Determine the (X, Y) coordinate at the center of the cell enclosing the given text.  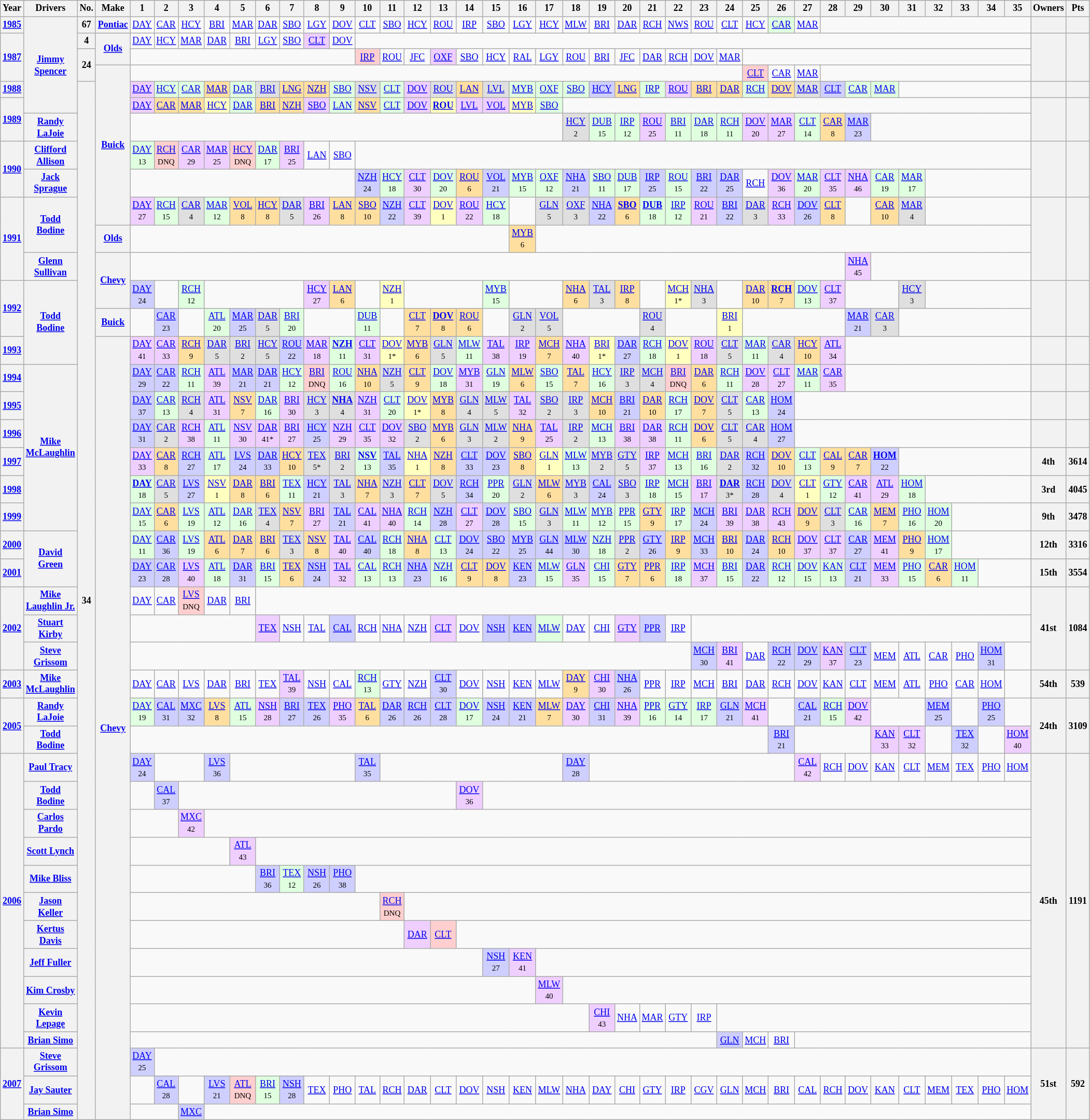
HOM20 (939, 517)
HOM27 (782, 433)
DAR3 (756, 211)
TEX6 (291, 573)
3554 (1078, 573)
GLN44 (549, 545)
RCH28 (756, 489)
NHA21 (576, 183)
CAR41 (858, 489)
HCY21 (317, 489)
TEX5* (317, 461)
1985 (12, 25)
TAL21 (342, 517)
2001 (12, 573)
2002 (12, 628)
DOV10 (782, 461)
IRP2 (576, 433)
NSH27 (496, 962)
IRP25 (652, 183)
MCH37 (704, 573)
NZH18 (602, 545)
MXC42 (191, 823)
DAR17 (268, 156)
LAN8 (342, 211)
LVS40 (191, 573)
15th (1049, 573)
Glenn Sullivan (50, 267)
BRI11 (678, 128)
CAR36 (166, 545)
35 (1017, 8)
1999 (12, 517)
31 (912, 8)
GTY26 (652, 545)
ROU18 (704, 350)
Kim Crosby (50, 990)
NSV1 (217, 489)
67 (86, 25)
DOV23 (496, 461)
SBO8 (523, 461)
NSH26 (317, 879)
ATL34 (833, 350)
4th (1049, 461)
592 (1078, 1084)
22 (678, 8)
MEM41 (885, 545)
NSV8 (317, 545)
ATL20 (217, 323)
539 (1078, 684)
NHA6 (576, 295)
SBO3 (627, 489)
3478 (1078, 517)
David Green (50, 559)
NZH3 (392, 489)
DOV37 (807, 545)
SBO22 (496, 545)
NWS (678, 25)
IRP19 (523, 350)
RCH26 (417, 712)
MLW30 (576, 545)
26 (782, 8)
DAR3* (730, 489)
NZH24 (368, 183)
CAL24 (602, 489)
CLT1 (807, 489)
CAR16 (858, 517)
MXC32 (191, 712)
11 (392, 8)
2003 (12, 684)
TAL25 (549, 433)
NHA22 (602, 211)
ATL17 (217, 461)
DAY25 (142, 1062)
CAR22 (166, 378)
1084 (1078, 628)
SBO10 (368, 211)
NHA1 (417, 461)
NZH31 (368, 406)
MCH41 (756, 712)
CLT32 (912, 740)
Clifford Allison (50, 156)
RCH43 (782, 517)
DOV6 (704, 433)
15 (496, 8)
NZH11 (342, 350)
MYB31 (469, 378)
CHI15 (602, 573)
CLT23 (858, 656)
RCH17 (678, 406)
IRP37 (652, 461)
DOV13 (807, 295)
SBO11 (602, 183)
45th (1049, 901)
MCH10 (602, 406)
HCY12 (291, 378)
DAR7 (243, 545)
MEM7 (885, 517)
BRI17 (704, 489)
Jay Sauter (50, 1090)
NHA23 (417, 573)
GLN4 (469, 406)
DUB11 (368, 323)
DUB18 (652, 211)
VOL21 (496, 183)
CAR3 (885, 323)
9 (342, 8)
DUB17 (627, 183)
4045 (1078, 489)
1989 (12, 119)
OXF12 (549, 183)
NHA39 (627, 712)
DOV7 (704, 406)
BRI41 (730, 656)
GLN19 (496, 378)
MAR20 (807, 183)
BRI39 (730, 517)
BRI1* (602, 350)
Jimmy Spencer (50, 65)
RAL (523, 57)
HOM40 (1017, 740)
2000 (12, 545)
CLT21 (858, 573)
1988 (12, 89)
BRI1 (730, 323)
Kertus Davis (50, 934)
BRI10 (730, 545)
Stuart Kirby (50, 628)
MCH4 (652, 378)
NZH8 (443, 461)
Year (12, 8)
PHO16 (912, 517)
ROU21 (704, 211)
CAL28 (166, 1090)
DOV4 (782, 489)
TEX4 (268, 517)
PPR2 (627, 545)
NZH28 (443, 517)
CGV (704, 1090)
ATL31 (217, 406)
8 (317, 8)
MCH30 (704, 656)
NHA26 (627, 684)
Carlos Pardo (50, 823)
DOV29 (807, 656)
PHO25 (991, 712)
PPR15 (627, 517)
ROU25 (652, 128)
29 (858, 8)
ATLDNQ (243, 1090)
MLW2 (496, 433)
HCY27 (317, 295)
HCY2 (576, 128)
VOL8 (243, 211)
DOV32 (392, 433)
CAR5 (166, 489)
NZH29 (342, 433)
24th (1049, 726)
LVS24 (243, 461)
NHA8 (417, 545)
TAL40 (342, 545)
CAL40 (368, 545)
CAR19 (885, 183)
HOM22 (885, 461)
NHA45 (858, 267)
MLW5 (496, 406)
1993 (12, 350)
MYB25 (523, 545)
GTY12 (833, 489)
MCH7 (549, 350)
DOV17 (469, 712)
1191 (1078, 901)
TEX11 (291, 489)
DAY15 (142, 517)
3316 (1078, 545)
CAR7 (858, 461)
MAR17 (912, 183)
CAR33 (166, 350)
CHI31 (602, 712)
HOM31 (991, 656)
MLW13 (576, 461)
RCH33 (782, 211)
MYB3 (576, 489)
LVSDNQ (191, 600)
IRP9 (678, 545)
SBO6 (627, 211)
DOV9 (807, 517)
BRI16 (704, 461)
1998 (12, 489)
KEN21 (523, 712)
MAR23 (858, 128)
RCH7 (782, 295)
DAR24 (756, 545)
CLT8 (833, 211)
CLT3 (833, 517)
DAY30 (576, 712)
Kevin Lepage (50, 1018)
RCH32 (756, 461)
1997 (12, 461)
NSV30 (243, 433)
DOV18 (443, 378)
DOV5 (443, 489)
HCY5 (268, 350)
NZH22 (392, 211)
ATL43 (243, 851)
PHO38 (342, 879)
GTY5 (627, 461)
KEN23 (523, 573)
5 (243, 8)
23 (704, 8)
NHA3 (704, 295)
NHA46 (858, 183)
CAR10 (885, 211)
DAR25 (730, 183)
NHA10 (368, 378)
ATL11 (217, 433)
18 (576, 8)
PHO35 (342, 712)
KAN33 (885, 740)
DAR26 (392, 712)
NSV13 (368, 461)
LVS36 (217, 767)
BRI36 (268, 879)
ROU16 (342, 378)
CAR27 (858, 545)
1987 (12, 57)
MCH15 (678, 489)
21 (652, 8)
DAR21 (268, 378)
GTY9 (652, 517)
2007 (12, 1084)
30 (885, 8)
TAL38 (496, 350)
GTY7 (627, 573)
RCH4 (191, 406)
PPR20 (496, 489)
CAR28 (166, 573)
PHO9 (912, 545)
1996 (12, 433)
3 (191, 8)
NZH16 (443, 573)
DAR8 (243, 489)
54th (1049, 684)
Paul Tracy (50, 767)
33 (965, 8)
OXF3 (576, 211)
25 (756, 8)
BRI25 (291, 156)
DAY13 (142, 156)
MLW7 (549, 712)
CAR2 (166, 433)
VOL5 (549, 323)
MYB8 (443, 406)
DAY23 (142, 573)
TEX32 (965, 740)
51st (1049, 1084)
1 (142, 8)
RCH38 (191, 433)
TEX26 (317, 712)
CLT20 (392, 406)
NZH5 (392, 378)
RCH27 (191, 461)
41st (1049, 628)
Scott Lynch (50, 851)
ATL6 (217, 545)
CHI43 (602, 1018)
HOM18 (912, 489)
DAY33 (142, 461)
TEX12 (291, 879)
RCH14 (417, 517)
BRI26 (317, 211)
3109 (1078, 726)
MXC (191, 1112)
GLN21 (730, 712)
MYB2 (602, 461)
DOV26 (807, 211)
6 (268, 8)
PPR16 (652, 712)
Jeff Fuller (50, 962)
9th (1049, 517)
MAR12 (217, 211)
Pontiac (113, 25)
1991 (12, 239)
2006 (12, 901)
17 (549, 8)
MCH24 (704, 517)
KEN41 (523, 962)
HOM17 (939, 545)
3614 (1078, 461)
14 (469, 8)
RCH34 (469, 489)
10 (368, 8)
GTY14 (678, 712)
MLW40 (549, 990)
DOV15 (807, 573)
32 (939, 8)
BRI20 (291, 323)
12th (1049, 545)
2 (166, 8)
12 (417, 8)
NHA4 (342, 406)
NHA9 (523, 433)
MAR4 (912, 211)
BRI30 (291, 406)
DAY29 (142, 378)
ATL12 (217, 517)
HCY16 (602, 378)
DAR22 (756, 573)
DAR6 (704, 378)
LVS8 (217, 712)
CAR35 (833, 378)
PPR6 (652, 573)
DAY19 (142, 712)
NZH1 (392, 295)
MYB12 (602, 517)
CLT28 (443, 712)
ATL15 (243, 712)
MEM25 (939, 712)
CAL31 (166, 712)
No. (86, 8)
DAY31 (142, 433)
1994 (12, 378)
HOM24 (782, 406)
Jack Sprague (50, 183)
CAL37 (166, 795)
Pts (1078, 8)
DAY11 (142, 545)
CLT31 (368, 350)
DAY28 (576, 767)
HCY25 (317, 433)
HCY8 (268, 211)
RCH22 (782, 656)
LVS21 (217, 1090)
DAR27 (627, 350)
ATL18 (217, 573)
Make (113, 8)
LAN6 (342, 295)
DAR2 (730, 461)
DAY18 (142, 489)
LVS (191, 684)
MAR18 (317, 350)
DAR41* (268, 433)
MCH33 (704, 545)
TAL7 (576, 378)
CAL13 (368, 573)
ROU4 (652, 323)
7 (291, 8)
DAY27 (142, 211)
CAL9 (833, 461)
1990 (12, 169)
DAY41 (142, 350)
KAN37 (833, 656)
IRP8 (627, 295)
DAR31 (243, 573)
3rd (1049, 489)
TAL39 (291, 684)
NHA7 (368, 489)
Drivers (50, 8)
MAR27 (782, 128)
GLN35 (576, 573)
DOV42 (858, 712)
MEM33 (885, 573)
CLT33 (469, 461)
1995 (12, 406)
RCH9 (191, 350)
VOL (496, 106)
1992 (12, 308)
ATL39 (217, 378)
CLT14 (807, 128)
TAL6 (368, 712)
20 (627, 8)
ATL29 (885, 489)
2005 (12, 726)
DAY9 (576, 684)
ROU15 (678, 183)
Jason Keller (50, 907)
13 (443, 8)
TEX3 (291, 545)
MLW15 (549, 573)
CLT39 (417, 211)
CAL21 (807, 712)
CAL42 (807, 767)
DUB15 (602, 128)
LVS27 (191, 489)
CAR23 (166, 323)
Mike Bliss (50, 879)
CHI30 (602, 684)
PHO15 (912, 573)
HOM11 (965, 573)
Owners (1049, 8)
27 (807, 8)
MCH1* (678, 295)
DAR33 (268, 461)
DOV24 (469, 545)
DAR18 (704, 128)
Mike Laughlin Jr. (50, 600)
CAR29 (191, 156)
28 (833, 8)
GLN1 (549, 461)
KAN13 (833, 573)
CAL41 (368, 517)
BRI38 (627, 433)
RCH10 (782, 545)
HCYDNQ (243, 156)
16 (523, 8)
19 (602, 8)
DAY37 (142, 406)
